Output the [X, Y] coordinate of the center of the cell containing the given text.  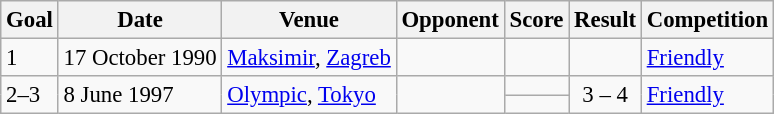
Goal [30, 20]
Maksimir, Zagreb [309, 58]
3 – 4 [606, 95]
8 June 1997 [140, 95]
1 [30, 58]
17 October 1990 [140, 58]
Competition [707, 20]
Olympic, Tokyo [309, 95]
2–3 [30, 95]
Result [606, 20]
Opponent [450, 20]
Venue [309, 20]
Date [140, 20]
Score [536, 20]
